Determine the [X, Y] coordinate at the center of the cell enclosing the given text.  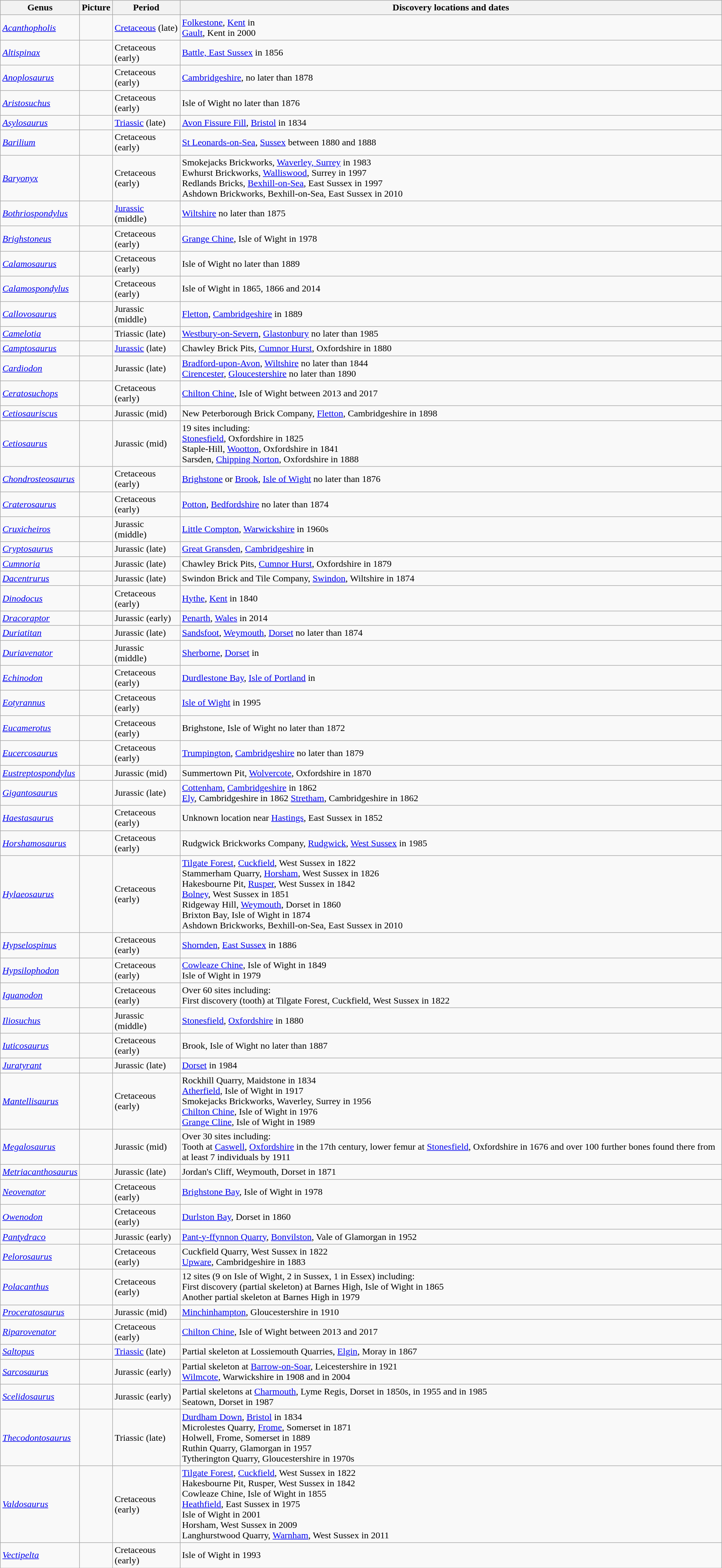
Isle of Wight in 1993 [450, 1555]
Hypsilophodon [40, 970]
Brook, Isle of Wight no later than 1887 [450, 1046]
Bothriospondylus [40, 214]
Juratyrant [40, 1065]
Barilium [40, 143]
Brighstone, Isle of Wight no later than 1872 [450, 728]
Cryptosaurus [40, 549]
Avon Fissure Fill, Bristol in 1834 [450, 123]
Camelotia [40, 334]
Isle of Wight in 1865, 1866 and 2014 [450, 288]
Rudgwick Brickworks Company, Rudgwick, West Sussex in 1985 [450, 843]
Summertown Pit, Wolvercote, Oxfordshire in 1870 [450, 773]
Sarcosaurus [40, 1372]
Mantellisaurus [40, 1101]
Jordan's Cliff, Weymouth, Dorset in 1871 [450, 1172]
Scelidosaurus [40, 1396]
Hythe, Kent in 1840 [450, 598]
Isle of Wight in 1995 [450, 703]
Dinodocus [40, 598]
Grange Chine, Isle of Wight in 1978 [450, 238]
New Peterborough Brick Company, Fletton, Cambridgeshire in 1898 [450, 413]
Unknown location near Hastings, East Sussex in 1852 [450, 818]
Cardiodon [40, 369]
Chawley Brick Pits, Cumnor Hurst, Oxfordshire in 1879 [450, 564]
Iliosuchus [40, 1020]
Valdosaurus [40, 1504]
Period [147, 8]
Minchinhampton, Gloucestershire in 1910 [450, 1312]
Megalosaurus [40, 1147]
Owenodon [40, 1217]
Camptosaurus [40, 349]
Calamosaurus [40, 264]
Shornden, East Sussex in 1886 [450, 945]
Dorset in 1984 [450, 1065]
Eotyrannus [40, 703]
Cowleaze Chine, Isle of Wight in 1849Isle of Wight in 1979 [450, 970]
Cumnoria [40, 564]
Wiltshire no later than 1875 [450, 214]
Great Gransden, Cambridgeshire in [450, 549]
Partial skeleton at Lossiemouth Quarries, Elgin, Moray in 1867 [450, 1352]
Sandsfoot, Weymouth, Dorset no later than 1874 [450, 633]
Echinodon [40, 678]
Fletton, Cambridgeshire in 1889 [450, 314]
Isle of Wight no later than 1889 [450, 264]
Swindon Brick and Tile Company, Swindon, Wiltshire in 1874 [450, 578]
Duriatitan [40, 633]
Dracoraptor [40, 618]
Over 60 sites including:First discovery (tooth) at Tilgate Forest, Cuckfield, West Sussex in 1822 [450, 995]
Pantydraco [40, 1237]
Brighstoneus [40, 238]
Durdlestone Bay, Isle of Portland in [450, 678]
Metriacanthosaurus [40, 1172]
Hylaeosaurus [40, 894]
Calamospondylus [40, 288]
Cruxicheiros [40, 529]
Trumpington, Cambridgeshire no later than 1879 [450, 753]
Riparovenator [40, 1332]
Little Compton, Warwickshire in 1960s [450, 529]
19 sites including:Stonesfield, Oxfordshire in 1825Staple-Hill, Wootton, Oxfordshire in 1841Sarsden, Chipping Norton, Oxfordshire in 1888 [450, 443]
Genus [40, 8]
Pelorosaurus [40, 1257]
Cottenham, Cambridgeshire in 1862Ely, Cambridgeshire in 1862 Stretham, Cambridgeshire in 1862 [450, 793]
Potton, Bedfordshire no later than 1874 [450, 504]
Proceratosaurus [40, 1312]
Horshamosaurus [40, 843]
Vectipelta [40, 1555]
Thecodontosaurus [40, 1437]
Penarth, Wales in 2014 [450, 618]
Discovery locations and dates [450, 8]
Cambridgeshire, no later than 1878 [450, 78]
Picture [96, 8]
Isle of Wight no later than 1876 [450, 103]
Ceratosuchops [40, 393]
Polacanthus [40, 1287]
Craterosaurus [40, 504]
Eucercosaurus [40, 753]
Westbury-on-Severn, Glastonbury no later than 1985 [450, 334]
Brighstone Bay, Isle of Wight in 1978 [450, 1192]
Bradford-upon-Avon, Wiltshire no later than 1844Cirencester, Gloucestershire no later than 1890 [450, 369]
Chondrosteosaurus [40, 479]
Altispinax [40, 52]
Haestasaurus [40, 818]
Partial skeletons at Charmouth, Lyme Regis, Dorset in 1850s, in 1955 and in 1985Seatown, Dorset in 1987 [450, 1396]
Stonesfield, Oxfordshire in 1880 [450, 1020]
St Leonards-on-Sea, Sussex between 1880 and 1888 [450, 143]
Pant-y-ffynnon Quarry, Bonvilston, Vale of Glamorgan in 1952 [450, 1237]
Eustreptospondylus [40, 773]
Cretaceous (late) [147, 28]
Saltopus [40, 1352]
Cetiosauriscus [40, 413]
Dacentrurus [40, 578]
Chawley Brick Pits, Cumnor Hurst, Oxfordshire in 1880 [450, 349]
Hypselospinus [40, 945]
Folkestone, Kent in Gault, Kent in 2000 [450, 28]
Neovenator [40, 1192]
Baryonyx [40, 178]
Brighstone or Brook, Isle of Wight no later than 1876 [450, 479]
Iguanodon [40, 995]
Battle, East Sussex in 1856 [450, 52]
Sherborne, Dorset in [450, 652]
Duriavenator [40, 652]
Asylosaurus [40, 123]
Acanthopholis [40, 28]
Anoplosaurus [40, 78]
Partial skeleton at Barrow-on-Soar, Leicestershire in 1921Wilmcote, Warwickshire in 1908 and in 2004 [450, 1372]
Aristosuchus [40, 103]
Cuckfield Quarry, West Sussex in 1822Upware, Cambridgeshire in 1883 [450, 1257]
Gigantosaurus [40, 793]
Durlston Bay, Dorset in 1860 [450, 1217]
Iuticosaurus [40, 1046]
Cetiosaurus [40, 443]
Callovosaurus [40, 314]
Eucamerotus [40, 728]
